Detect which cell encompasses the target text, then output its (X, Y) center coordinate. 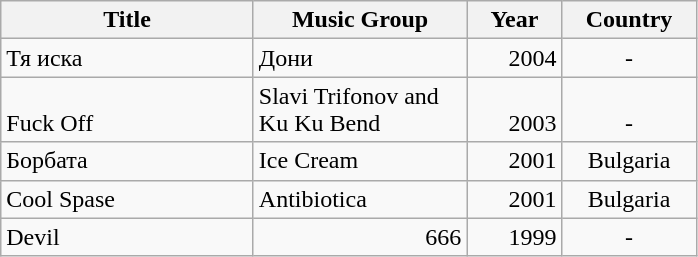
1999 (514, 237)
Music Group (360, 20)
Slavi Trifonov and Ku Ku Bend (360, 110)
2003 (514, 110)
Дони (360, 58)
Ice Cream (360, 161)
666 (360, 237)
Antibiotica (360, 199)
Year (514, 20)
2004 (514, 58)
Тя иска (128, 58)
Fuck Off (128, 110)
Country (629, 20)
Борбата (128, 161)
Title (128, 20)
Devil (128, 237)
Cool Spase (128, 199)
